Provide the [X, Y] coordinate of the cell's center where the given text is located.  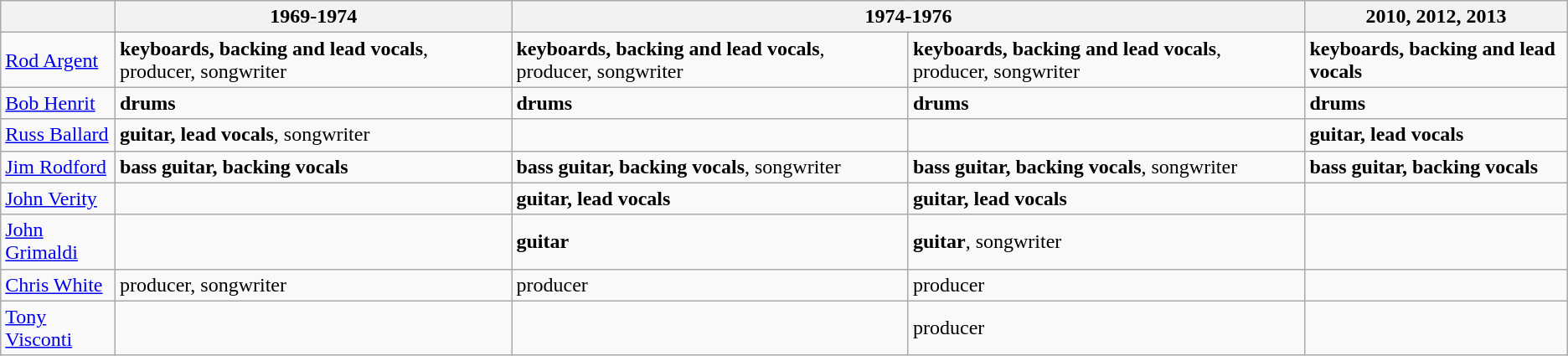
John Grimaldi [59, 241]
Chris White [59, 285]
Tony Visconti [59, 328]
2010, 2012, 2013 [1436, 17]
producer, songwriter [313, 285]
1969-1974 [313, 17]
Bob Henrit [59, 103]
Jim Rodford [59, 167]
keyboards, backing and lead vocals [1436, 60]
John Verity [59, 199]
Rod Argent [59, 60]
guitar [710, 241]
1974-1976 [908, 17]
guitar, songwriter [1106, 241]
guitar, lead vocals, songwriter [313, 135]
Russ Ballard [59, 135]
